Provide the (X, Y) coordinate of the cell's center where the given text is located.  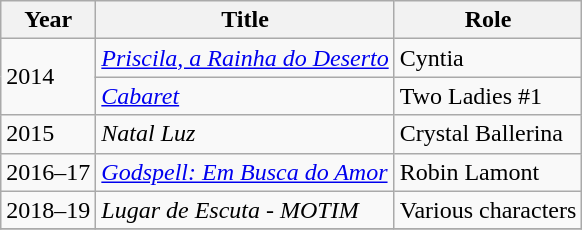
2018–19 (48, 210)
Two Ladies #1 (488, 96)
2016–17 (48, 172)
Godspell: Em Busca do Amor (245, 172)
2014 (48, 77)
Role (488, 20)
Natal Luz (245, 134)
Various characters (488, 210)
Priscila, a Rainha do Deserto (245, 58)
Robin Lamont (488, 172)
2015 (48, 134)
Lugar de Escuta - MOTIM (245, 210)
Year (48, 20)
Cabaret (245, 96)
Cyntia (488, 58)
Title (245, 20)
Crystal Ballerina (488, 134)
